Find where the given text appears and provide that cell's center as [x, y] coordinate. 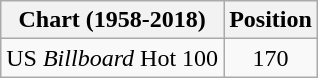
US Billboard Hot 100 [112, 58]
Chart (1958-2018) [112, 20]
Position [271, 20]
170 [271, 58]
